Scan for the cell matching the given text and deliver its [x, y] coordinate at center. 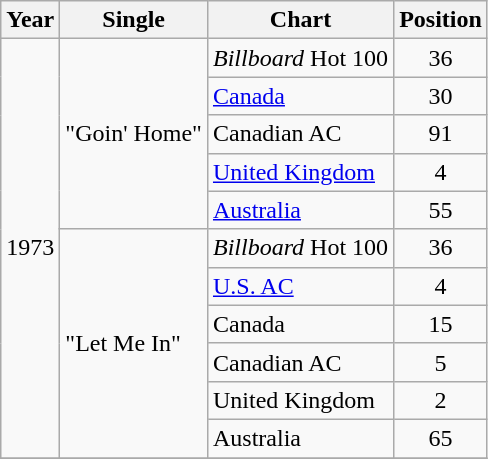
Position [441, 20]
"Let Me In" [134, 343]
65 [441, 438]
30 [441, 96]
2 [441, 400]
U.S. AC [300, 286]
"Goin' Home" [134, 134]
91 [441, 134]
1973 [30, 248]
55 [441, 210]
15 [441, 324]
Single [134, 20]
Chart [300, 20]
Year [30, 20]
5 [441, 362]
